Find where the given text appears and provide that cell's center as [x, y] coordinate. 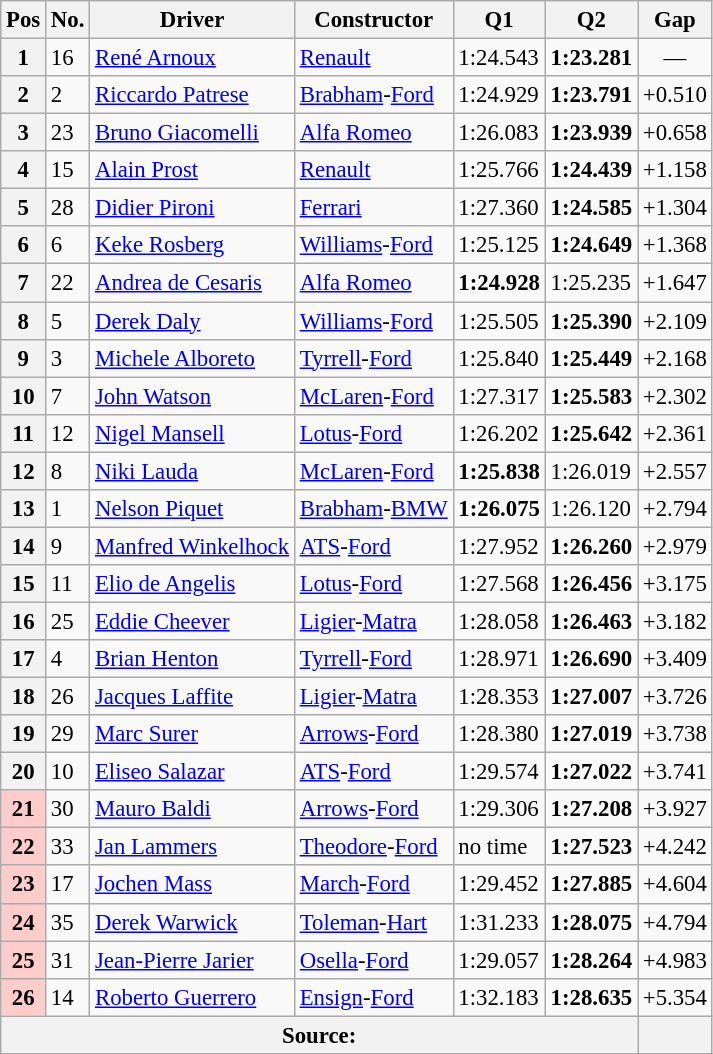
Gap [676, 20]
1:28.353 [499, 697]
1:27.885 [591, 885]
1:24.929 [499, 95]
+4.604 [676, 885]
+2.794 [676, 509]
1:25.766 [499, 170]
1:24.585 [591, 208]
+2.109 [676, 321]
1:25.125 [499, 245]
1:23.281 [591, 58]
+4.794 [676, 922]
1:29.574 [499, 772]
Source: [320, 1035]
Didier Pironi [192, 208]
+3.409 [676, 659]
1:25.838 [499, 471]
+1.368 [676, 245]
Riccardo Patrese [192, 95]
1:29.057 [499, 960]
1:27.007 [591, 697]
+1.158 [676, 170]
Eddie Cheever [192, 621]
35 [68, 922]
+0.510 [676, 95]
Brabham-Ford [374, 95]
— [676, 58]
Mauro Baldi [192, 809]
Derek Daly [192, 321]
+3.182 [676, 621]
1:26.260 [591, 546]
1:27.019 [591, 734]
33 [68, 847]
Marc Surer [192, 734]
1:26.202 [499, 433]
19 [24, 734]
Osella-Ford [374, 960]
+3.741 [676, 772]
+1.647 [676, 283]
1:25.235 [591, 283]
1:26.019 [591, 471]
Eliseo Salazar [192, 772]
1:27.568 [499, 584]
1:27.952 [499, 546]
March-Ford [374, 885]
1:27.360 [499, 208]
Driver [192, 20]
No. [68, 20]
1:27.022 [591, 772]
1:29.306 [499, 809]
20 [24, 772]
1:26.075 [499, 509]
Elio de Angelis [192, 584]
Toleman-Hart [374, 922]
+3.738 [676, 734]
1:26.083 [499, 133]
Bruno Giacomelli [192, 133]
1:31.233 [499, 922]
1:24.543 [499, 58]
1:28.971 [499, 659]
Theodore-Ford [374, 847]
+4.242 [676, 847]
Derek Warwick [192, 922]
Brian Henton [192, 659]
Niki Lauda [192, 471]
30 [68, 809]
24 [24, 922]
31 [68, 960]
Jacques Laffite [192, 697]
Keke Rosberg [192, 245]
1:28.380 [499, 734]
Roberto Guerrero [192, 997]
René Arnoux [192, 58]
Michele Alboreto [192, 358]
Jochen Mass [192, 885]
1:23.939 [591, 133]
1:24.439 [591, 170]
Ferrari [374, 208]
Ensign-Ford [374, 997]
+2.361 [676, 433]
Alain Prost [192, 170]
1:25.449 [591, 358]
1:25.642 [591, 433]
28 [68, 208]
Jan Lammers [192, 847]
+3.175 [676, 584]
1:27.317 [499, 396]
Andrea de Cesaris [192, 283]
Pos [24, 20]
no time [499, 847]
1:27.208 [591, 809]
+4.983 [676, 960]
+3.927 [676, 809]
1:28.635 [591, 997]
18 [24, 697]
Constructor [374, 20]
1:28.264 [591, 960]
21 [24, 809]
1:25.505 [499, 321]
1:25.840 [499, 358]
+3.726 [676, 697]
+2.979 [676, 546]
+2.302 [676, 396]
Jean-Pierre Jarier [192, 960]
+2.557 [676, 471]
1:25.390 [591, 321]
+2.168 [676, 358]
+0.658 [676, 133]
29 [68, 734]
1:24.649 [591, 245]
1:29.452 [499, 885]
Q1 [499, 20]
+5.354 [676, 997]
1:24.928 [499, 283]
1:23.791 [591, 95]
1:26.690 [591, 659]
13 [24, 509]
1:26.463 [591, 621]
Nigel Mansell [192, 433]
1:25.583 [591, 396]
1:27.523 [591, 847]
Q2 [591, 20]
1:32.183 [499, 997]
Nelson Piquet [192, 509]
1:26.456 [591, 584]
1:28.075 [591, 922]
+1.304 [676, 208]
John Watson [192, 396]
Manfred Winkelhock [192, 546]
1:28.058 [499, 621]
1:26.120 [591, 509]
Brabham-BMW [374, 509]
